Identify which cell holds the provided text, then report its [X, Y] central coordinate. 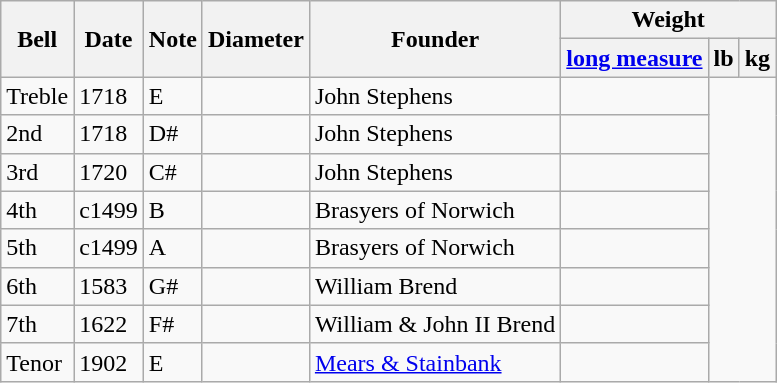
B [172, 210]
Bell [38, 39]
lb [724, 58]
William & John II Brend [434, 324]
2nd [38, 134]
Founder [434, 39]
4th [38, 210]
D# [172, 134]
Mears & Stainbank [434, 362]
A [172, 248]
Diameter [256, 39]
Note [172, 39]
Date [109, 39]
C# [172, 172]
William Brend [434, 286]
F# [172, 324]
1720 [109, 172]
7th [38, 324]
3rd [38, 172]
6th [38, 286]
1583 [109, 286]
G# [172, 286]
Tenor [38, 362]
1902 [109, 362]
Treble [38, 96]
long measure [634, 58]
kg [757, 58]
1622 [109, 324]
Weight [668, 20]
5th [38, 248]
